Return (x, y) of the center of cell containing provided text 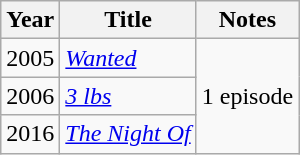
2005 (30, 58)
Wanted (128, 58)
Notes (247, 20)
1 episode (247, 96)
Title (128, 20)
The Night Of (128, 134)
3 lbs (128, 96)
Year (30, 20)
2016 (30, 134)
2006 (30, 96)
